Locate the cell with the specified text and output its (X, Y) center coordinate. 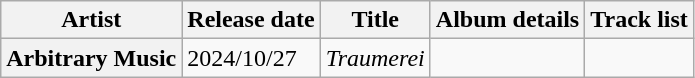
Arbitrary Music (92, 58)
Release date (251, 20)
Track list (640, 20)
Traumerei (375, 58)
2024/10/27 (251, 58)
Artist (92, 20)
Title (375, 20)
Album details (507, 20)
